Return the [X, Y] coordinate for the center point of the cell that contains the specified text.  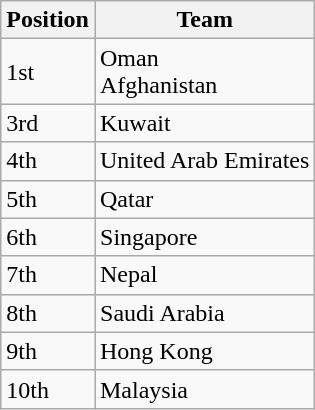
5th [48, 199]
Malaysia [204, 389]
8th [48, 313]
10th [48, 389]
Saudi Arabia [204, 313]
Nepal [204, 275]
Hong Kong [204, 351]
Kuwait [204, 123]
Position [48, 20]
Singapore [204, 237]
6th [48, 237]
Qatar [204, 199]
Team [204, 20]
3rd [48, 123]
4th [48, 161]
OmanAfghanistan [204, 72]
7th [48, 275]
United Arab Emirates [204, 161]
9th [48, 351]
1st [48, 72]
